From the cell containing the given text, extract its center point as (x, y) coordinate. 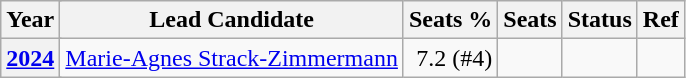
Status (600, 20)
7.2 (#4) (450, 58)
Ref (660, 20)
Seats (530, 20)
2024 (30, 58)
Marie-Agnes Strack-Zimmermann (232, 58)
Year (30, 20)
Lead Candidate (232, 20)
Seats % (450, 20)
